Pinpoint the cell where the given text exists, returning its [X, Y] midpoint coordinate. 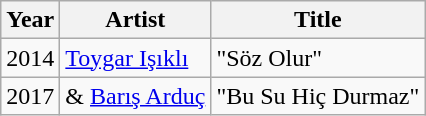
Toygar Işıklı [136, 58]
2014 [30, 58]
Title [318, 20]
& Barış Arduç [136, 96]
Artist [136, 20]
"Bu Su Hiç Durmaz" [318, 96]
2017 [30, 96]
Year [30, 20]
"Söz Olur" [318, 58]
